From the cell containing the given text, extract its center point as [X, Y] coordinate. 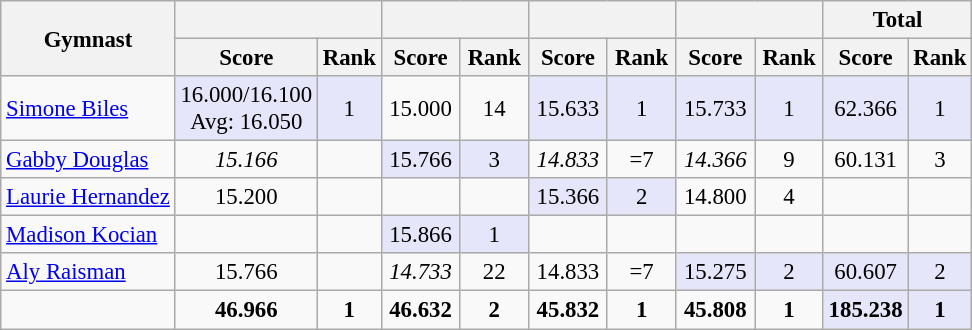
4 [790, 197]
62.366 [866, 108]
Total [897, 20]
14.800 [716, 197]
22 [494, 273]
15.200 [246, 197]
14.366 [716, 160]
15.000 [420, 108]
15.733 [716, 108]
15.166 [246, 160]
45.832 [568, 310]
46.632 [420, 310]
15.866 [420, 235]
Laurie Hernandez [88, 197]
15.366 [568, 197]
60.131 [866, 160]
Simone Biles [88, 108]
16.000/16.100 Avg: 16.050 [246, 108]
9 [790, 160]
Madison Kocian [88, 235]
14.733 [420, 273]
15.633 [568, 108]
14 [494, 108]
Gabby Douglas [88, 160]
15.275 [716, 273]
Aly Raisman [88, 273]
60.607 [866, 273]
185.238 [866, 310]
45.808 [716, 310]
46.966 [246, 310]
Gymnast [88, 38]
